Identify which cell holds the provided text, then report its [x, y] central coordinate. 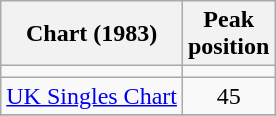
45 [228, 96]
UK Singles Chart [92, 96]
Peakposition [228, 34]
Chart (1983) [92, 34]
